Extract the (X, Y) coordinate from the center of the cell holding the provided text.  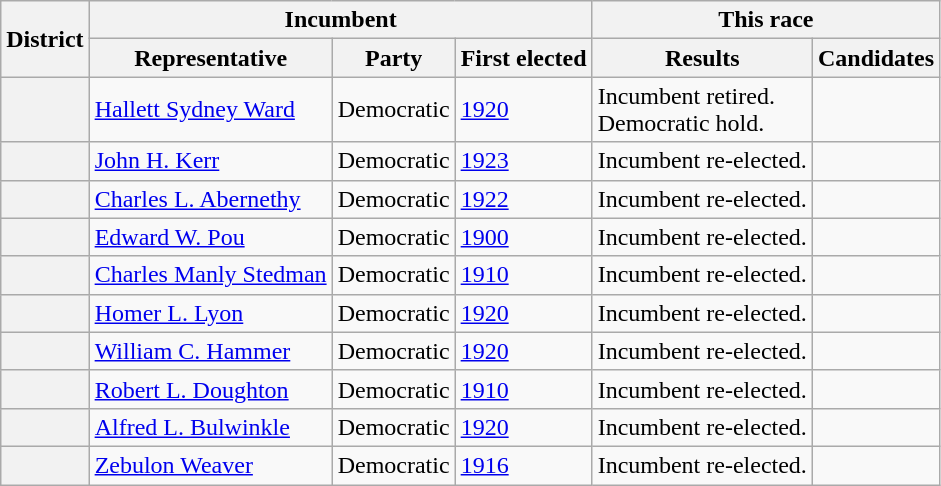
Zebulon Weaver (210, 465)
John H. Kerr (210, 161)
Representative (210, 58)
This race (766, 20)
District (45, 39)
First elected (524, 58)
Homer L. Lyon (210, 313)
Alfred L. Bulwinkle (210, 427)
Candidates (876, 58)
Party (394, 58)
1900 (524, 237)
1923 (524, 161)
Charles L. Abernethy (210, 199)
Charles Manly Stedman (210, 275)
Incumbent retired.Democratic hold. (702, 110)
1922 (524, 199)
William C. Hammer (210, 351)
Edward W. Pou (210, 237)
Robert L. Doughton (210, 389)
Results (702, 58)
1916 (524, 465)
Hallett Sydney Ward (210, 110)
Incumbent (340, 20)
